Pinpoint the cell where the given text exists, returning its [X, Y] midpoint coordinate. 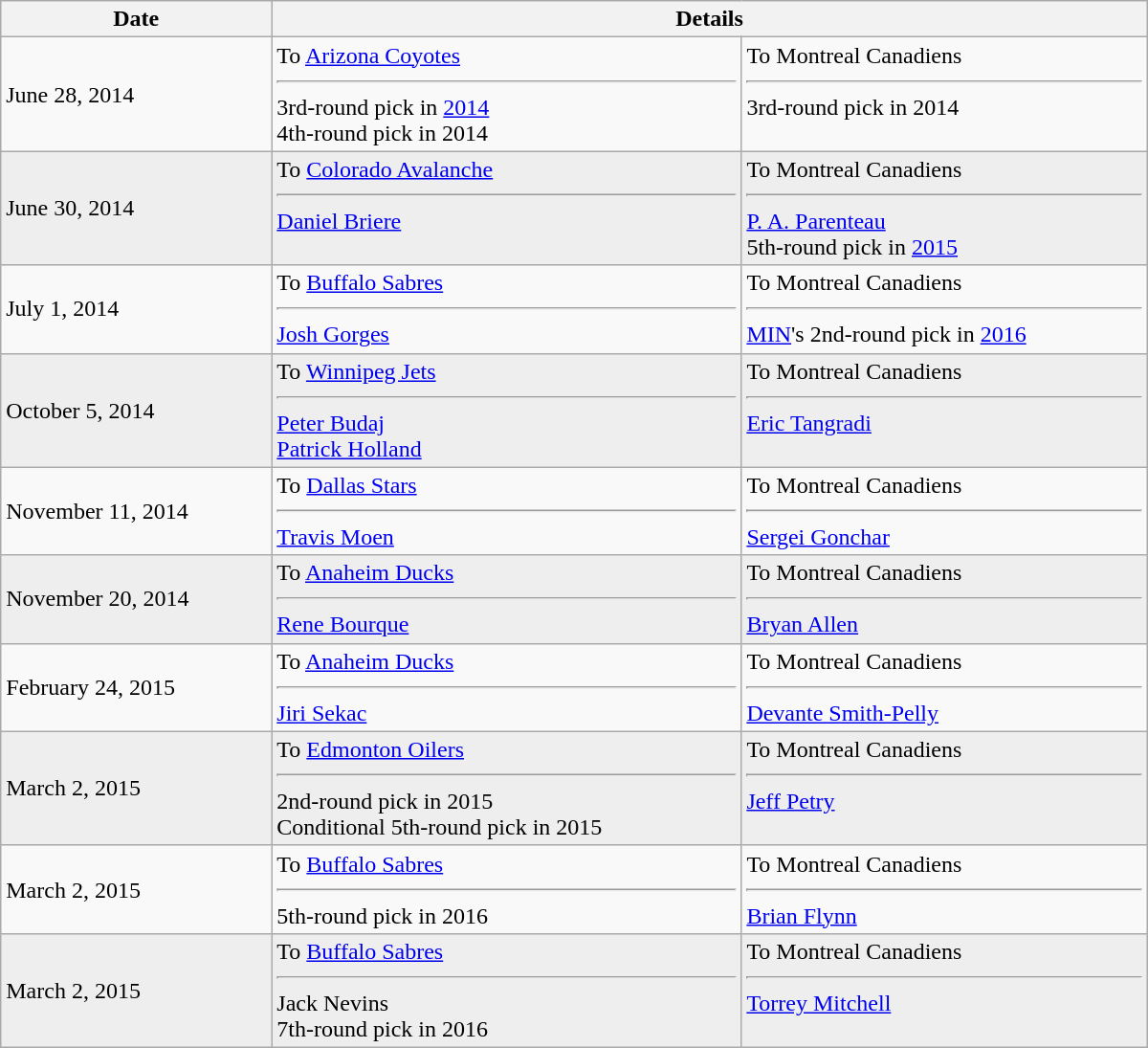
June 30, 2014 [136, 209]
Date [136, 19]
To Winnipeg JetsPeter BudajPatrick Holland [507, 410]
To Buffalo Sabres Jack Nevins 7th-round pick in 2016 [507, 990]
To Montreal CanadiensP. A. Parenteau5th-round pick in 2015 [944, 209]
To Montreal Canadiens3rd-round pick in 2014 [944, 94]
To Montreal CanadiensSergei Gonchar [944, 511]
October 5, 2014 [136, 410]
To Montreal CanadiensDevante Smith-Pelly [944, 687]
To Dallas StarsTravis Moen [507, 511]
Details [710, 19]
November 20, 2014 [136, 599]
To Montreal Canadiens Jeff Petry [944, 789]
To Buffalo SabresJosh Gorges [507, 309]
February 24, 2015 [136, 687]
To Edmonton Oilers 2nd-round pick in 2015Conditional 5th-round pick in 2015 [507, 789]
To Montreal Canadiens Brian Flynn [944, 889]
To Anaheim DucksRene Bourque [507, 599]
To Montreal Canadiens Torrey Mitchell [944, 990]
To Montreal CanadiensEric Tangradi [944, 410]
To Anaheim DucksJiri Sekac [507, 687]
June 28, 2014 [136, 94]
July 1, 2014 [136, 309]
To Montreal CanadiensBryan Allen [944, 599]
To Buffalo Sabres 5th-round pick in 2016 [507, 889]
To Colorado AvalancheDaniel Briere [507, 209]
To Montreal CanadiensMIN's 2nd-round pick in 2016 [944, 309]
To Arizona Coyotes3rd-round pick in 20144th-round pick in 2014 [507, 94]
November 11, 2014 [136, 511]
